From the cell containing the given text, extract its center point as [X, Y] coordinate. 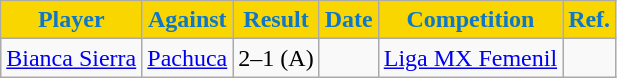
Bianca Sierra [72, 58]
Result [276, 20]
2–1 (A) [276, 58]
Liga MX Femenil [470, 58]
Competition [470, 20]
Ref. [590, 20]
Player [72, 20]
Against [188, 20]
Pachuca [188, 58]
Date [348, 20]
